For the text-containing cell, return its midpoint in (X, Y) coordinate format. 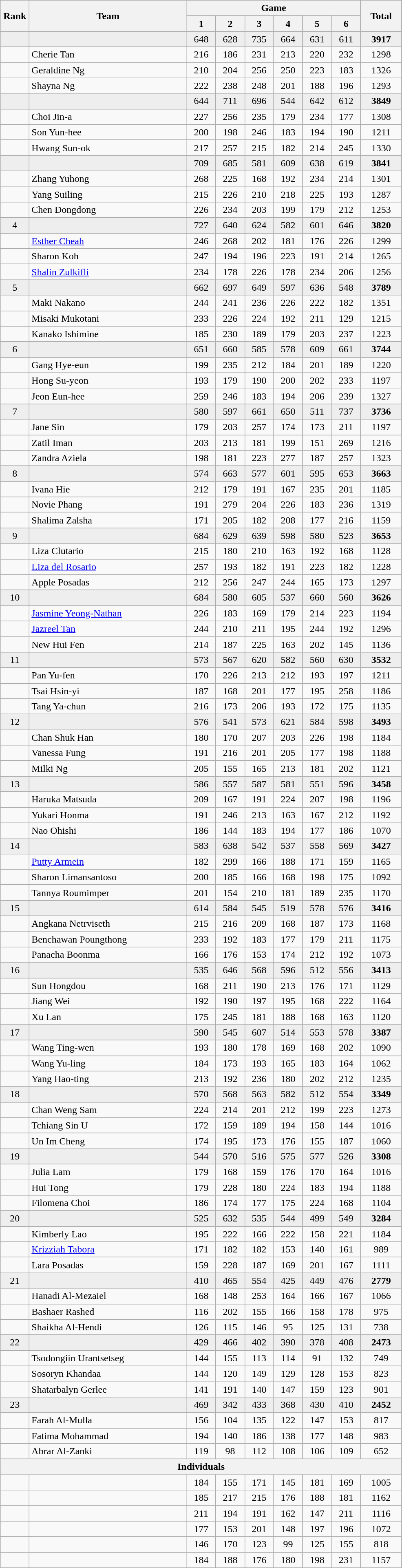
7 (15, 411)
449 (317, 1281)
632 (230, 1219)
1216 (381, 442)
817 (381, 1420)
Shalima Zalsha (108, 520)
149 (259, 1374)
3349 (381, 1094)
Sharon Limansantoso (108, 877)
3413 (381, 970)
Hanadi Al-Mezaiel (108, 1296)
499 (317, 1219)
128 (317, 1374)
Julia Lam (108, 1172)
Yang Suiling (108, 194)
514 (288, 1032)
1164 (381, 1001)
Gang Hye-eun (108, 365)
2473 (381, 1343)
644 (201, 101)
652 (381, 1451)
23 (15, 1405)
621 (288, 722)
14 (15, 846)
Yukari Honma (108, 815)
3532 (381, 660)
Vanessa Fung (108, 753)
542 (259, 846)
1073 (381, 955)
114 (288, 1358)
Total (381, 16)
Nao Ohishi (108, 830)
141 (201, 1389)
Shayna Ng (108, 86)
1066 (381, 1296)
469 (201, 1405)
Chen Dongdong (108, 210)
Zatil Iman (108, 442)
Jasmine Yeong-Nathan (108, 613)
3427 (381, 846)
2452 (381, 1405)
1060 (381, 1141)
279 (230, 505)
823 (381, 1374)
10 (15, 598)
425 (288, 1281)
557 (230, 784)
1253 (381, 210)
548 (346, 287)
Esther Cheah (108, 241)
131 (346, 1327)
253 (259, 1296)
135 (259, 1420)
Misaki Mukotani (108, 318)
Fatima Mohammad (108, 1435)
1326 (381, 70)
1168 (381, 923)
614 (201, 908)
Liza Clutario (108, 551)
1186 (381, 691)
586 (201, 784)
Putty Armein (108, 861)
590 (201, 1032)
1120 (381, 1017)
636 (317, 287)
611 (346, 39)
95 (288, 1327)
1323 (381, 458)
3458 (381, 784)
3744 (381, 349)
230 (230, 334)
631 (317, 39)
1072 (381, 1529)
Zandra Aziela (108, 458)
237 (346, 334)
818 (381, 1544)
Shaikha Al-Hendi (108, 1327)
Hui Tong (108, 1188)
541 (230, 722)
Game (274, 8)
Milki Ng (108, 769)
Geraldine Ng (108, 70)
653 (346, 474)
Jazreel Tan (108, 629)
Choi Jin-a (108, 117)
3849 (381, 101)
558 (317, 846)
639 (259, 536)
115 (230, 1327)
1116 (381, 1513)
239 (346, 396)
104 (230, 1420)
Tang Ya-chun (108, 707)
1090 (381, 1048)
1104 (381, 1203)
3736 (381, 411)
Pan Yu-fen (108, 675)
Sun Hongdou (108, 986)
258 (346, 691)
Cherie Tan (108, 55)
563 (259, 1094)
Farah Al-Mulla (108, 1420)
Zhang Yuhong (108, 179)
1299 (381, 241)
711 (230, 101)
1220 (381, 365)
Filomena Choi (108, 1203)
649 (259, 287)
Chan Shuk Han (108, 738)
1128 (381, 551)
1136 (381, 644)
1194 (381, 613)
Shalin Zulkifli (108, 272)
Kimberly Lao (108, 1234)
1273 (381, 1110)
587 (259, 784)
1308 (381, 117)
3663 (381, 474)
116 (201, 1312)
408 (346, 1343)
Bashaer Rashed (108, 1312)
1062 (381, 1063)
138 (288, 1435)
1170 (381, 892)
91 (317, 1358)
Benchawan Poungthong (108, 939)
378 (317, 1343)
662 (201, 287)
1298 (381, 55)
Shatarbalyn Gerlee (108, 1389)
99 (288, 1544)
569 (346, 846)
3284 (381, 1219)
1327 (381, 396)
Individuals (201, 1467)
901 (381, 1389)
1296 (381, 629)
Panacha Boonma (108, 955)
1223 (381, 334)
11 (15, 660)
551 (317, 784)
1159 (381, 520)
106 (317, 1451)
1070 (381, 830)
221 (346, 1234)
738 (381, 1327)
549 (346, 1219)
16 (15, 970)
Team (108, 16)
1165 (381, 861)
Son Yun-hee (108, 132)
709 (201, 163)
Jane Sin (108, 427)
737 (346, 411)
132 (346, 1358)
15 (15, 908)
429 (201, 1343)
1215 (381, 318)
Novie Phang (108, 505)
685 (230, 163)
629 (230, 536)
2 (230, 24)
1265 (381, 256)
648 (201, 39)
113 (259, 1358)
3416 (381, 908)
466 (230, 1343)
238 (230, 86)
1157 (381, 1560)
553 (317, 1032)
269 (346, 442)
250 (288, 70)
651 (201, 349)
2779 (381, 1281)
98 (230, 1451)
1297 (381, 582)
Haruka Matsuda (108, 799)
368 (288, 1405)
430 (317, 1405)
Krizziah Tabora (108, 1250)
Sharon Koh (108, 256)
3 (259, 24)
1135 (381, 707)
642 (317, 101)
259 (201, 396)
3917 (381, 39)
Tannya Roumimper (108, 892)
3820 (381, 225)
Wang Yu-ling (108, 1063)
619 (346, 163)
162 (288, 1513)
3493 (381, 722)
17 (15, 1032)
523 (346, 536)
Ivana Hie (108, 489)
1196 (381, 799)
1111 (381, 1265)
607 (259, 1032)
749 (381, 1358)
12 (15, 722)
232 (346, 55)
8 (15, 474)
975 (381, 1312)
697 (230, 287)
525 (201, 1219)
109 (346, 1451)
220 (317, 55)
1319 (381, 505)
218 (288, 194)
Hwang Sun-ok (108, 148)
735 (259, 39)
Liza del Rosario (108, 567)
1121 (381, 769)
516 (259, 1156)
1287 (381, 194)
3653 (381, 536)
3626 (381, 598)
19 (15, 1156)
21 (15, 1281)
Xu Lan (108, 1017)
208 (288, 520)
Wang Ting-wen (108, 1048)
Hong Su-yeon (108, 380)
620 (259, 660)
108 (288, 1451)
465 (230, 1281)
Un Im Cheng (108, 1141)
1 (201, 24)
Apple Posadas (108, 582)
1351 (381, 303)
112 (259, 1451)
151 (317, 442)
476 (346, 1281)
New Hui Fen (108, 644)
526 (346, 1156)
Tsodongiin Urantsetseg (108, 1358)
650 (288, 411)
1092 (381, 877)
126 (201, 1327)
696 (259, 101)
1235 (381, 1079)
Lara Posadas (108, 1265)
640 (230, 225)
402 (259, 1343)
433 (259, 1405)
1162 (381, 1498)
519 (288, 908)
Jiang Wei (108, 1001)
1129 (381, 986)
983 (381, 1435)
575 (288, 1156)
161 (346, 1250)
1192 (381, 815)
13 (15, 784)
664 (288, 39)
3308 (381, 1156)
227 (201, 117)
122 (288, 1420)
154 (230, 892)
Tsai Hsin-yi (108, 691)
605 (259, 598)
22 (15, 1343)
567 (230, 660)
Jeon Eun-hee (108, 396)
511 (317, 411)
585 (259, 349)
Kanako Ishimine (108, 334)
248 (259, 86)
Maki Nakano (108, 303)
574 (201, 474)
Rank (15, 16)
630 (346, 660)
1005 (381, 1482)
595 (317, 474)
556 (346, 970)
Chan Weng Sam (108, 1110)
Abrar Al-Zanki (108, 1451)
390 (288, 1343)
18 (15, 1094)
Yang Hao-ting (108, 1079)
1228 (381, 567)
989 (381, 1250)
583 (201, 846)
663 (230, 474)
727 (201, 225)
3789 (381, 287)
3387 (381, 1032)
241 (230, 303)
Sosoryn Khandaa (108, 1374)
1293 (381, 86)
3841 (381, 163)
624 (259, 225)
1175 (381, 939)
1185 (381, 489)
612 (346, 101)
20 (15, 1219)
120 (230, 1374)
Tchiang Sin U (108, 1125)
342 (230, 1405)
299 (230, 861)
277 (288, 458)
9 (15, 536)
Angkana Netrviseth (108, 923)
119 (201, 1451)
156 (201, 1420)
1301 (381, 179)
1330 (381, 148)
1256 (381, 272)
628 (230, 39)
